Pinpoint the cell where the given text exists, returning its [x, y] midpoint coordinate. 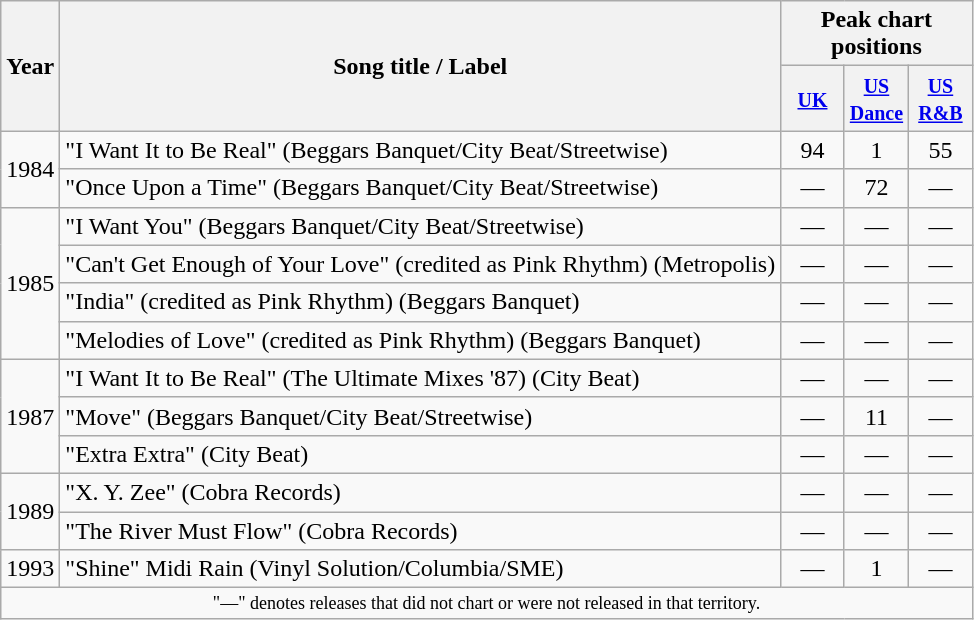
"I Want You" (Beggars Banquet/City Beat/Streetwise) [420, 226]
"I Want It to Be Real" (The Ultimate Mixes '87) (City Beat) [420, 378]
UK [813, 98]
"—" denotes releases that did not chart or were not released in that territory. [486, 604]
"X. Y. Zee" (Cobra Records) [420, 492]
11 [876, 416]
55 [941, 150]
1985 [30, 283]
"Shine" Midi Rain (Vinyl Solution/Columbia/SME) [420, 569]
"The River Must Flow" (Cobra Records) [420, 531]
"Move" (Beggars Banquet/City Beat/Streetwise) [420, 416]
"Melodies of Love" (credited as Pink Rhythm) (Beggars Banquet) [420, 340]
1989 [30, 511]
94 [813, 150]
"India" (credited as Pink Rhythm) (Beggars Banquet) [420, 302]
US Dance [876, 98]
1993 [30, 569]
Song title / Label [420, 66]
72 [876, 188]
Year [30, 66]
"Once Upon a Time" (Beggars Banquet/City Beat/Streetwise) [420, 188]
Peak chart positions [877, 34]
1987 [30, 416]
"Extra Extra" (City Beat) [420, 454]
US R&B [941, 98]
"I Want It to Be Real" (Beggars Banquet/City Beat/Streetwise) [420, 150]
"Can't Get Enough of Your Love" (credited as Pink Rhythm) (Metropolis) [420, 264]
1984 [30, 169]
